Provide the [X, Y] coordinate of the cell's center where the given text is located.  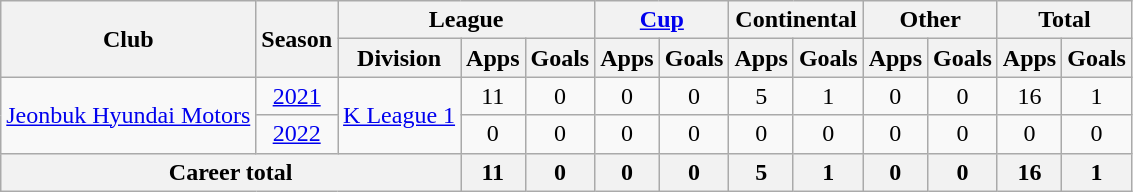
Club [128, 39]
2022 [297, 134]
Other [930, 20]
Division [400, 58]
Jeonbuk Hyundai Motors [128, 115]
Total [1064, 20]
Cup [662, 20]
Career total [231, 172]
2021 [297, 96]
K League 1 [400, 115]
League [466, 20]
Season [297, 39]
Continental [796, 20]
